Extract the [x, y] coordinate from the center of the cell holding the provided text.  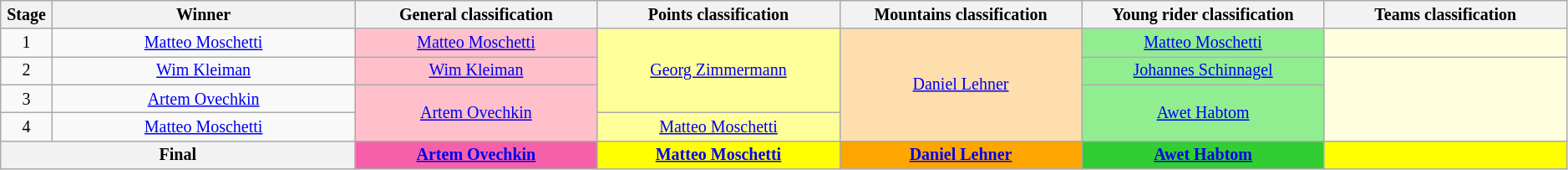
Final [178, 154]
3 [27, 99]
Points classification [718, 15]
Winner [204, 15]
1 [27, 44]
General classification [476, 15]
Stage [27, 15]
Mountains classification [961, 15]
Young rider classification [1203, 15]
Georg Zimmermann [718, 71]
Johannes Schinnagel [1203, 70]
2 [27, 70]
4 [27, 127]
Teams classification [1445, 15]
